Extract the [x, y] coordinate from the center of the cell holding the provided text.  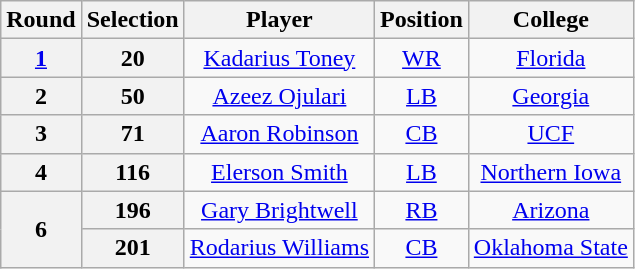
UCF [550, 134]
116 [132, 172]
WR [422, 58]
3 [41, 134]
RB [422, 210]
20 [132, 58]
Georgia [550, 96]
Round [41, 20]
Aaron Robinson [279, 134]
Kadarius Toney [279, 58]
2 [41, 96]
71 [132, 134]
Rodarius Williams [279, 248]
6 [41, 229]
4 [41, 172]
201 [132, 248]
Northern Iowa [550, 172]
196 [132, 210]
Florida [550, 58]
College [550, 20]
Oklahoma State [550, 248]
Arizona [550, 210]
Position [422, 20]
Azeez Ojulari [279, 96]
1 [41, 58]
Gary Brightwell [279, 210]
Selection [132, 20]
Player [279, 20]
Elerson Smith [279, 172]
50 [132, 96]
